Return the (x, y) coordinate for the center point of the cell that contains the specified text.  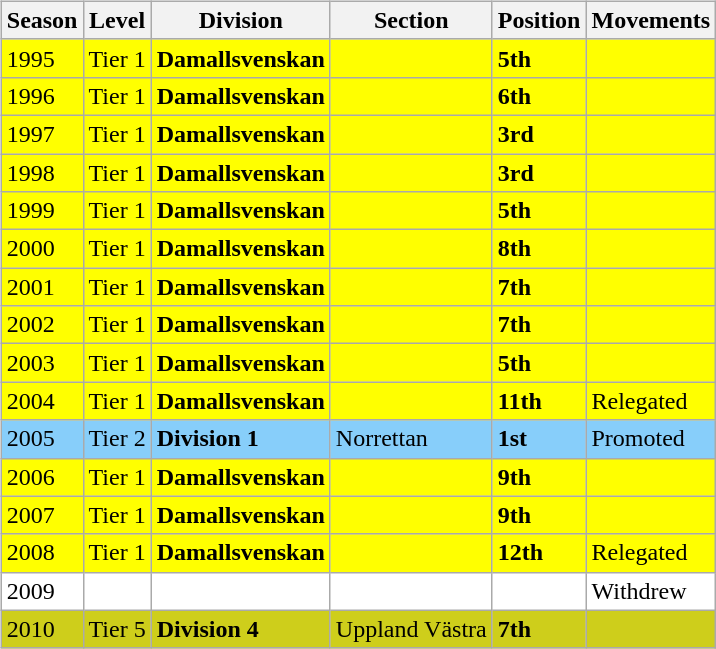
2006 (42, 477)
2001 (42, 287)
Division (240, 20)
2004 (42, 401)
1995 (42, 58)
2010 (42, 629)
Tier 5 (117, 629)
Division 4 (240, 629)
8th (539, 249)
2007 (42, 515)
1998 (42, 173)
1997 (42, 134)
Position (539, 20)
6th (539, 96)
Uppland Västra (411, 629)
Withdrew (651, 591)
Division 1 (240, 439)
Level (117, 20)
2000 (42, 249)
Movements (651, 20)
2009 (42, 591)
Norrettan (411, 439)
Season (42, 20)
1996 (42, 96)
2008 (42, 553)
11th (539, 401)
Section (411, 20)
Promoted (651, 439)
12th (539, 553)
2002 (42, 325)
2005 (42, 439)
1st (539, 439)
Tier 2 (117, 439)
1999 (42, 211)
2003 (42, 363)
